Search for the cell housing the specified text and yield its [x, y] center coordinate. 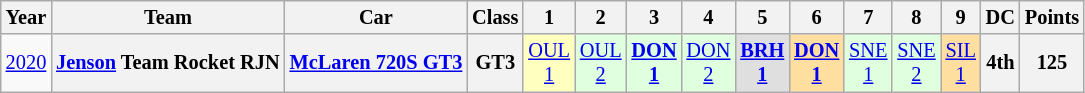
SIL1 [961, 63]
OUL1 [549, 63]
2020 [26, 63]
125 [1052, 63]
DON2 [708, 63]
3 [654, 17]
GT3 [495, 63]
Class [495, 17]
OUL2 [601, 63]
Jenson Team Rocket RJN [168, 63]
6 [816, 17]
Year [26, 17]
5 [762, 17]
2 [601, 17]
McLaren 720S GT3 [376, 63]
4 [708, 17]
SNE2 [916, 63]
9 [961, 17]
Team [168, 17]
7 [868, 17]
Car [376, 17]
BRH1 [762, 63]
8 [916, 17]
SNE1 [868, 63]
DC [1000, 17]
4th [1000, 63]
Points [1052, 17]
1 [549, 17]
